Determine the (x, y) coordinate at the center of the cell enclosing the given text.  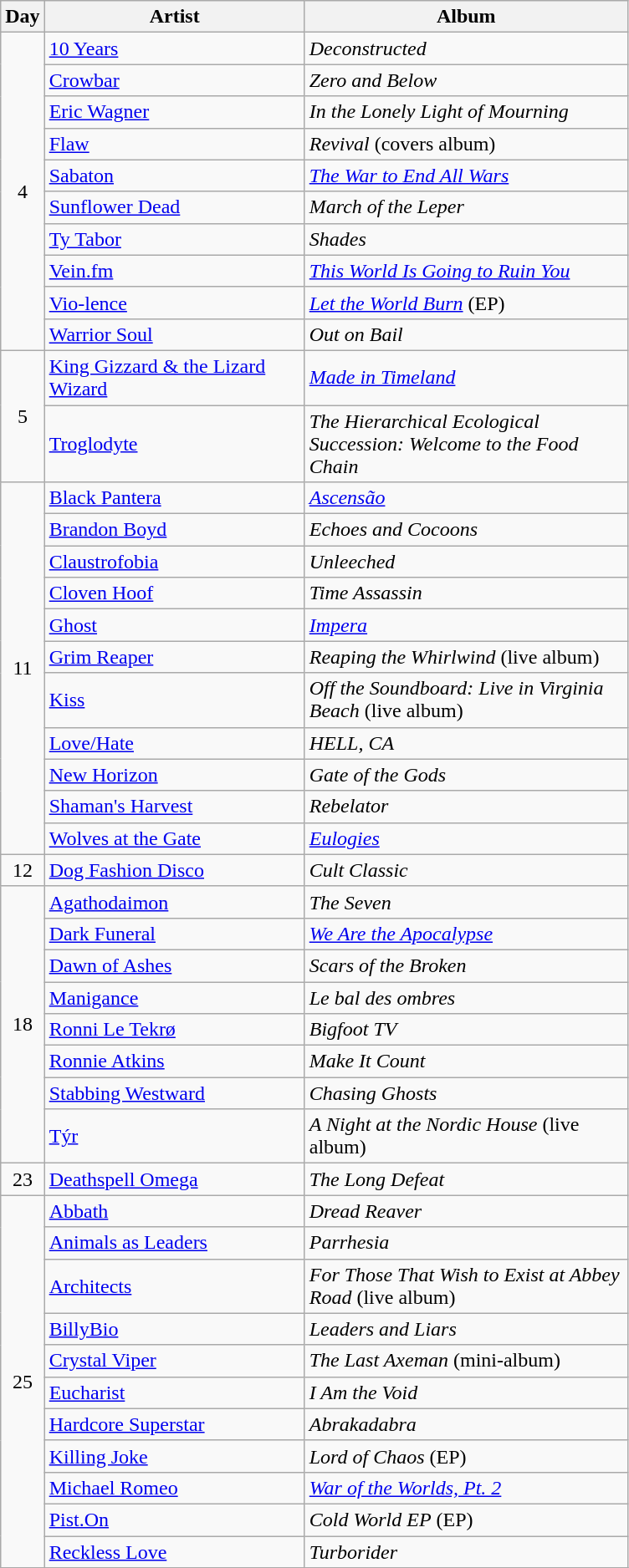
Unleeched (466, 562)
Michael Romeo (174, 1488)
Grim Reaper (174, 657)
Deathspell Omega (174, 1179)
Shaman's Harvest (174, 807)
Dog Fashion Disco (174, 870)
BillyBio (174, 1329)
25 (23, 1382)
King Gizzard & the Lizard Wizard (174, 378)
I Am the Void (466, 1392)
Troglodyte (174, 443)
Dark Funeral (174, 934)
Leaders and Liars (466, 1329)
Stabbing Westward (174, 1093)
Rebelator (466, 807)
HELL, CA (466, 743)
Animals as Leaders (174, 1243)
Off the Soundboard: Live in Virginia Beach (live album) (466, 700)
Brandon Boyd (174, 530)
New Horizon (174, 775)
This World Is Going to Ruin You (466, 271)
18 (23, 1025)
Wolves at the Gate (174, 838)
Sunflower Dead (174, 207)
The War to End All Wars (466, 176)
Ronnie Atkins (174, 1061)
The Last Axeman (mini-album) (466, 1361)
Ghost (174, 625)
Vein.fm (174, 271)
Cult Classic (466, 870)
Let the World Burn (EP) (466, 303)
Bigfoot TV (466, 1030)
In the Lonely Light of Mourning (466, 112)
Reckless Love (174, 1552)
Flaw (174, 144)
Eucharist (174, 1392)
Album (466, 17)
Manigance (174, 997)
Crowbar (174, 80)
Impera (466, 625)
Zero and Below (466, 80)
Deconstructed (466, 48)
We Are the Apocalypse (466, 934)
Ronni Le Tekrø (174, 1030)
Out on Bail (466, 334)
Dawn of Ashes (174, 965)
Le bal des ombres (466, 997)
Day (23, 17)
Claustrofobia (174, 562)
Scars of the Broken (466, 965)
Revival (covers album) (466, 144)
Killing Joke (174, 1456)
Make It Count (466, 1061)
Ascensão (466, 498)
War of the Worlds, Pt. 2 (466, 1488)
Time Assassin (466, 593)
A Night at the Nordic House (live album) (466, 1137)
Warrior Soul (174, 334)
Crystal Viper (174, 1361)
Hardcore Superstar (174, 1424)
Eulogies (466, 838)
The Seven (466, 902)
23 (23, 1179)
The Long Defeat (466, 1179)
Lord of Chaos (EP) (466, 1456)
Cold World EP (EP) (466, 1520)
Sabaton (174, 176)
Chasing Ghosts (466, 1093)
Abbath (174, 1211)
Made in Timeland (466, 378)
10 Years (174, 48)
Kiss (174, 700)
Turborider (466, 1552)
Ty Tabor (174, 239)
12 (23, 870)
Dread Reaver (466, 1211)
Vio-lence (174, 303)
4 (23, 192)
March of the Leper (466, 207)
Cloven Hoof (174, 593)
The Hierarchical Ecological Succession: Welcome to the Food Chain (466, 443)
Echoes and Cocoons (466, 530)
For Those That Wish to Exist at Abbey Road (live album) (466, 1285)
Love/Hate (174, 743)
Black Pantera (174, 498)
11 (23, 669)
Abrakadabra (466, 1424)
Gate of the Gods (466, 775)
Architects (174, 1285)
Reaping the Whirlwind (live album) (466, 657)
Týr (174, 1137)
5 (23, 416)
Artist (174, 17)
Pist.On (174, 1520)
Agathodaimon (174, 902)
Shades (466, 239)
Eric Wagner (174, 112)
Parrhesia (466, 1243)
